Output the [X, Y] coordinate of the center of the cell containing the given text.  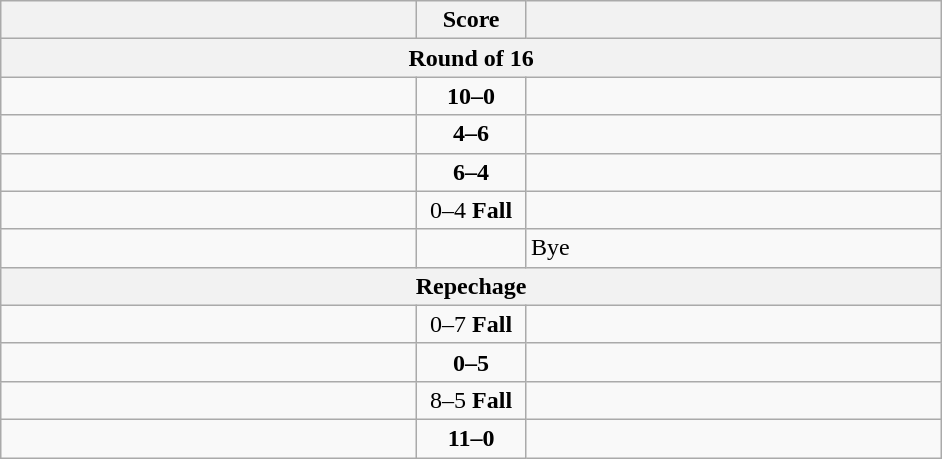
0–4 Fall [472, 210]
10–0 [472, 96]
Bye [733, 248]
0–7 Fall [472, 324]
Repechage [472, 286]
Round of 16 [472, 58]
0–5 [472, 362]
8–5 Fall [472, 400]
6–4 [472, 172]
4–6 [472, 134]
Score [472, 20]
11–0 [472, 438]
